Return the [X, Y] coordinate for the center point of the cell that contains the specified text.  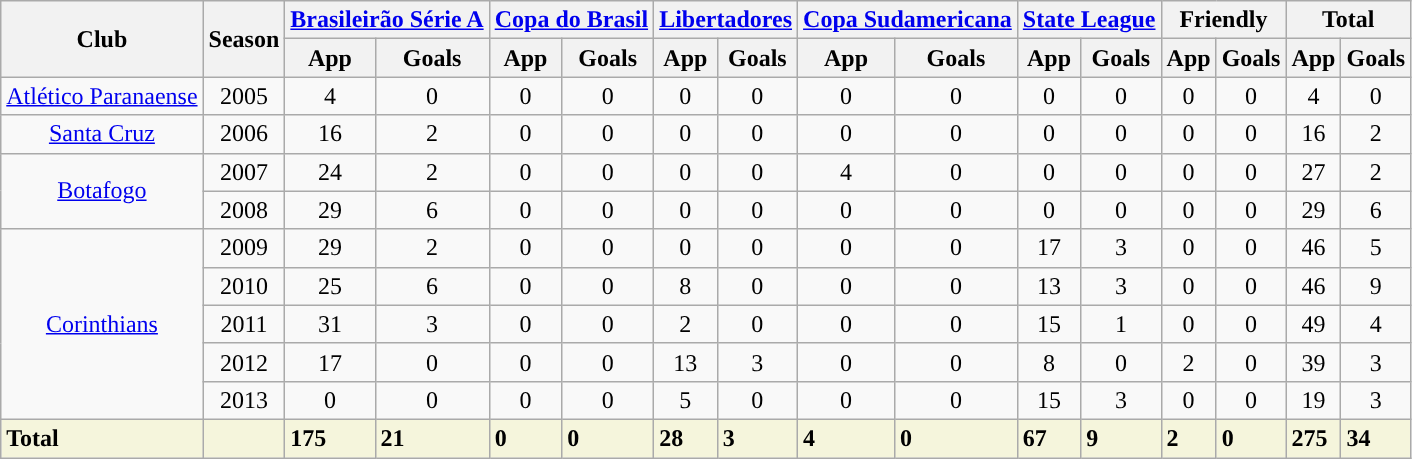
Copa Sudamericana [908, 20]
Atlético Paranaense [102, 96]
21 [432, 438]
2006 [244, 134]
24 [330, 172]
2012 [244, 362]
Season [244, 39]
2010 [244, 286]
25 [330, 286]
2005 [244, 96]
2008 [244, 210]
31 [330, 324]
Corinthians [102, 324]
Santa Cruz [102, 134]
2013 [244, 400]
Brasileirão Série A [387, 20]
275 [1314, 438]
49 [1314, 324]
Copa do Brasil [571, 20]
39 [1314, 362]
2007 [244, 172]
34 [1376, 438]
28 [686, 438]
Club [102, 39]
2011 [244, 324]
175 [330, 438]
Friendly [1224, 20]
2009 [244, 248]
State League [1089, 20]
19 [1314, 400]
27 [1314, 172]
Botafogo [102, 191]
Libertadores [726, 20]
67 [1048, 438]
1 [1121, 324]
